Search for the cell housing the specified text and yield its (X, Y) center coordinate. 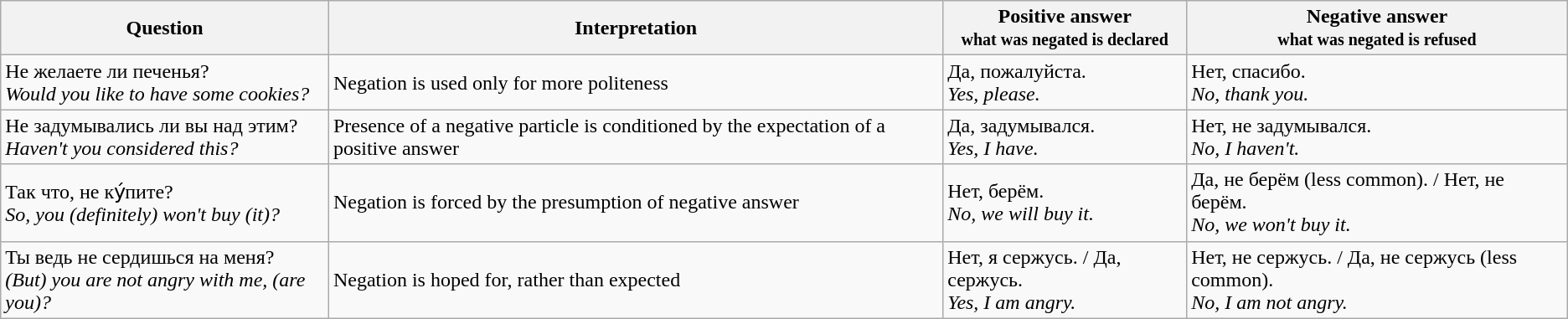
Interpretation (635, 28)
Нет, спасибо.No, thank you. (1377, 82)
Ты ведь не сердишься на меня?(But) you are not angry with me, (are you)? (165, 280)
Не задумывались ли вы над этим?Haven't you considered this? (165, 137)
Нет, не сержусь. / Да, не сержусь (less common).No, I am not angry. (1377, 280)
Нет, не задумывался.No, I haven't. (1377, 137)
Positive answerwhat was negated is declared (1065, 28)
Да, задумывался.Yes, I have. (1065, 137)
Question (165, 28)
Negation is hoped for, rather than expected (635, 280)
Negation is forced by the presumption of negative answer (635, 203)
Нет, берём.No, we will buy it. (1065, 203)
Negative answerwhat was negated is refused (1377, 28)
Negation is used only for more politeness (635, 82)
Так что, не ку́пите?So, you (definitely) won't buy (it)? (165, 203)
Нет, я сержусь. / Да, сержусь.Yes, I am angry. (1065, 280)
Не желаете ли печенья?Would you like to have some cookies? (165, 82)
Да, пожалуйста.Yes, please. (1065, 82)
Presence of a negative particle is conditioned by the expectation of a positive answer (635, 137)
Да, не берём (less common). / Нет, не берём.No, we won't buy it. (1377, 203)
